Determine the [X, Y] coordinate at the center of the cell enclosing the given text.  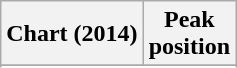
Chart (2014) [72, 34]
Peakposition [189, 34]
